Capture the cell that displays the provided text and extract its [X, Y] central coordinate. 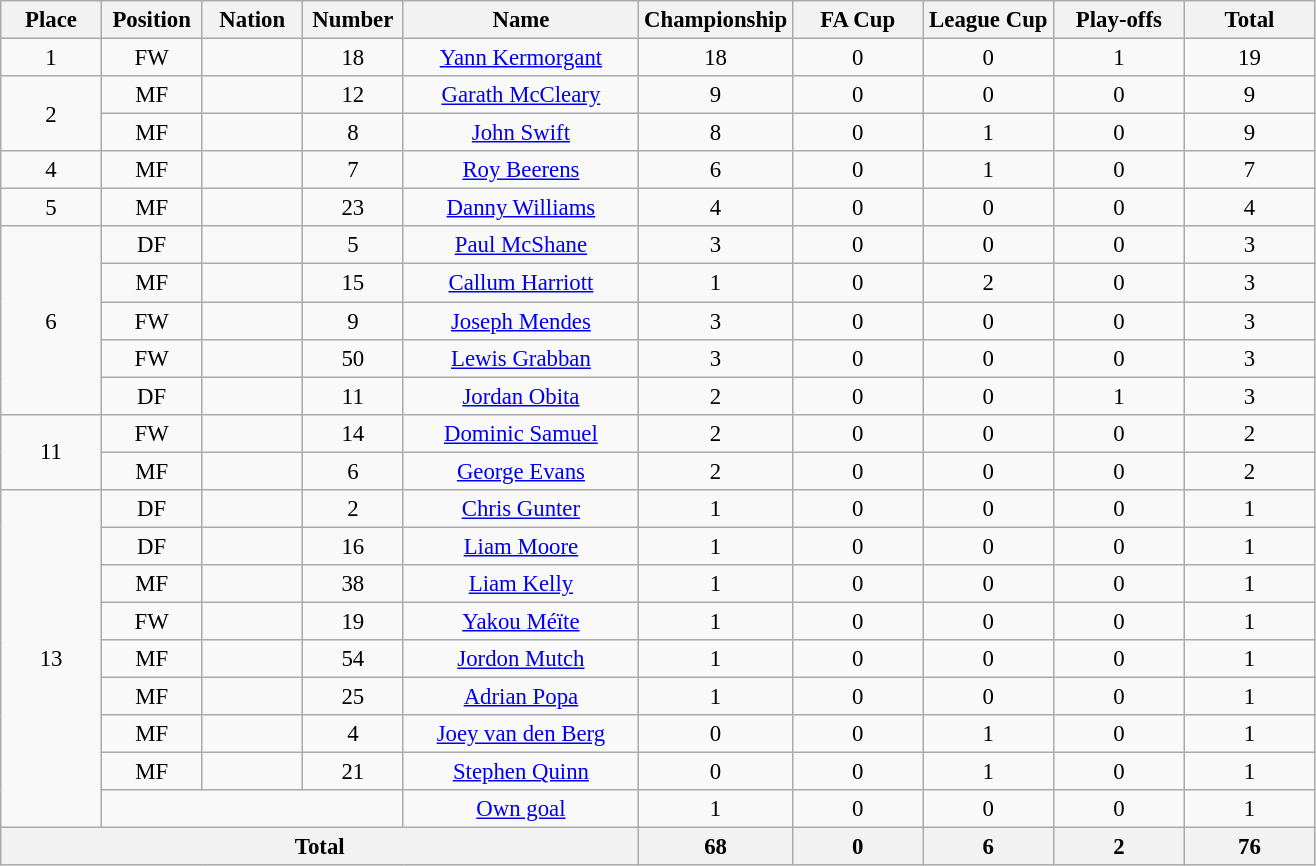
Nation [252, 20]
Joey van den Berg [521, 734]
Play-offs [1120, 20]
76 [1250, 847]
12 [354, 95]
Jordan Obita [521, 396]
Paul McShane [521, 245]
Callum Harriott [521, 283]
21 [354, 772]
Dominic Samuel [521, 433]
50 [354, 358]
Lewis Grabban [521, 358]
Position [152, 20]
38 [354, 584]
George Evans [521, 471]
Stephen Quinn [521, 772]
15 [354, 283]
John Swift [521, 133]
Championship [716, 20]
14 [354, 433]
Yann Kermorgant [521, 58]
Chris Gunter [521, 509]
Own goal [521, 809]
Liam Moore [521, 546]
25 [354, 697]
Number [354, 20]
16 [354, 546]
Yakou Méïte [521, 621]
Place [52, 20]
Name [521, 20]
Garath McCleary [521, 95]
23 [354, 208]
13 [52, 659]
Liam Kelly [521, 584]
54 [354, 659]
Roy Beerens [521, 170]
League Cup [988, 20]
Jordon Mutch [521, 659]
Adrian Popa [521, 697]
68 [716, 847]
FA Cup [858, 20]
Danny Williams [521, 208]
Joseph Mendes [521, 321]
